Pinpoint the cell where the given text exists, returning its [x, y] midpoint coordinate. 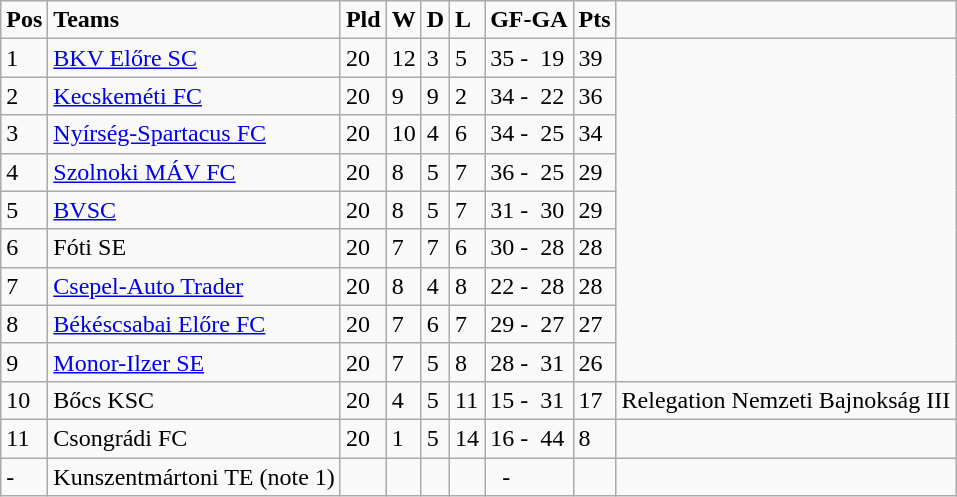
15 - 31 [529, 400]
D [435, 20]
Monor-Ilzer SE [194, 362]
36 [594, 96]
27 [594, 324]
30 - 28 [529, 248]
28 - 31 [529, 362]
Kecskeméti FC [194, 96]
Pos [24, 20]
16 - 44 [529, 438]
Nyírség-Spartacus FC [194, 134]
Csepel-Auto Trader [194, 286]
39 [594, 58]
L [468, 20]
17 [594, 400]
BKV Előre SC [194, 58]
29 - 27 [529, 324]
Relegation Nemzeti Bajnokság III [786, 400]
Pts [594, 20]
26 [594, 362]
Bőcs KSC [194, 400]
W [404, 20]
36 - 25 [529, 172]
22 - 28 [529, 286]
Pld [363, 20]
12 [404, 58]
Teams [194, 20]
Kunszentmártoni TE (note 1) [194, 477]
31 - 30 [529, 210]
34 [594, 134]
Fóti SE [194, 248]
34 - 25 [529, 134]
BVSC [194, 210]
GF-GA [529, 20]
14 [468, 438]
Csongrádi FC [194, 438]
Békéscsabai Előre FC [194, 324]
35 - 19 [529, 58]
Szolnoki MÁV FC [194, 172]
34 - 22 [529, 96]
